Find where the given text appears and provide that cell's center as (X, Y) coordinate. 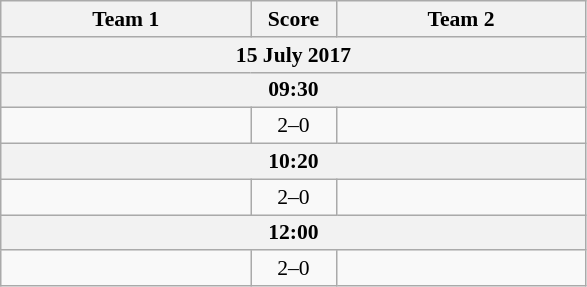
09:30 (294, 90)
10:20 (294, 162)
Score (294, 19)
Team 1 (126, 19)
Team 2 (461, 19)
15 July 2017 (294, 55)
12:00 (294, 233)
